Detect which cell encompasses the target text, then output its [x, y] center coordinate. 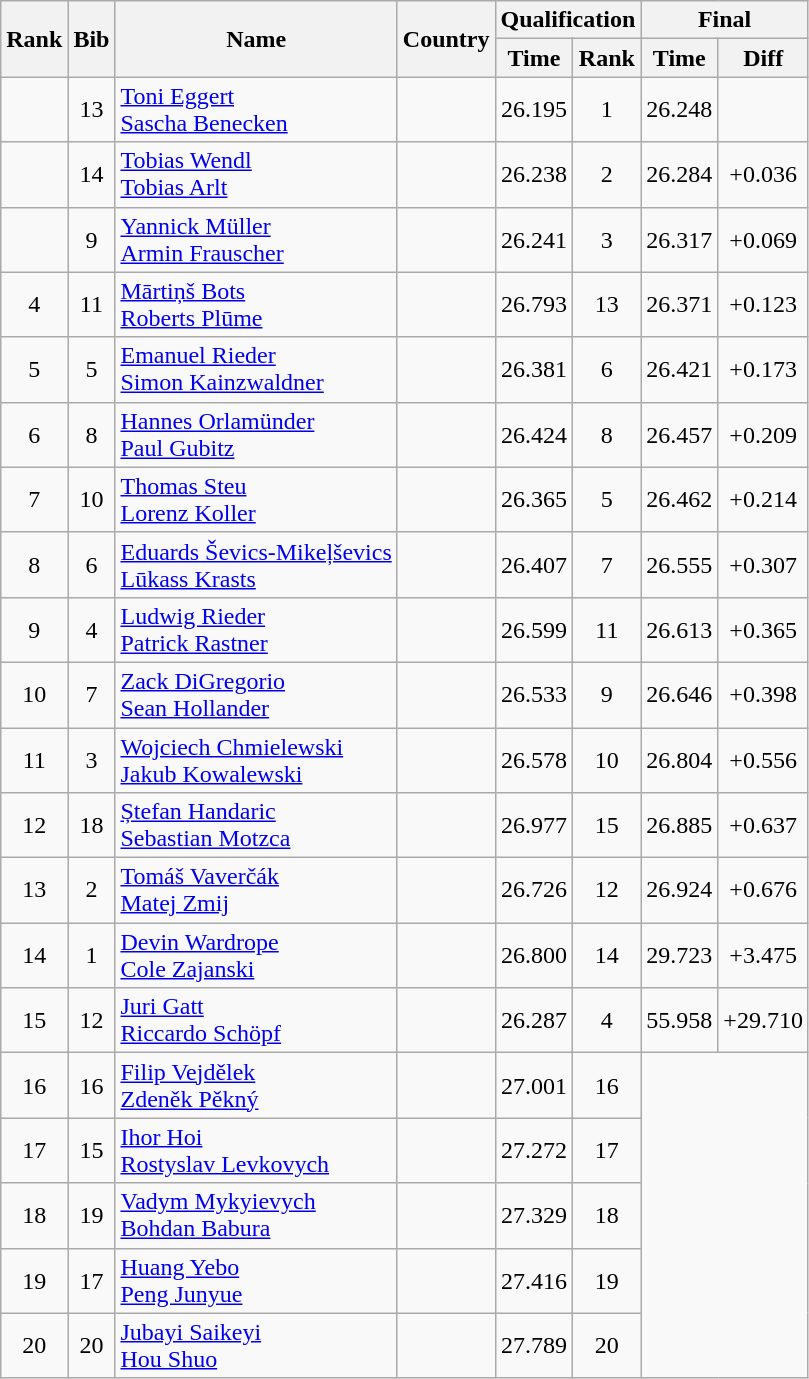
27.789 [534, 1346]
Wojciech ChmielewskiJakub Kowalewski [256, 760]
+3.475 [764, 956]
+0.637 [764, 826]
29.723 [680, 956]
26.555 [680, 564]
26.599 [534, 630]
26.462 [680, 500]
Tobias WendlTobias Arlt [256, 174]
+0.209 [764, 434]
27.329 [534, 1216]
Bib [92, 39]
26.804 [680, 760]
26.407 [534, 564]
26.365 [534, 500]
26.533 [534, 694]
Ihor HoiRostyslav Levkovych [256, 1150]
Diff [764, 58]
+0.036 [764, 174]
+0.365 [764, 630]
Tomáš VaverčákMatej Zmij [256, 890]
26.885 [680, 826]
Hannes OrlamünderPaul Gubitz [256, 434]
+0.398 [764, 694]
Ștefan HandaricSebastian Motzca [256, 826]
Qualification [568, 20]
+0.676 [764, 890]
Thomas SteuLorenz Koller [256, 500]
26.241 [534, 240]
27.001 [534, 1086]
+0.214 [764, 500]
Ludwig RiederPatrick Rastner [256, 630]
26.613 [680, 630]
Name [256, 39]
26.248 [680, 110]
+0.123 [764, 304]
26.793 [534, 304]
26.421 [680, 370]
Zack DiGregorioSean Hollander [256, 694]
26.424 [534, 434]
+0.173 [764, 370]
26.381 [534, 370]
26.646 [680, 694]
26.287 [534, 1020]
Final [725, 20]
+29.710 [764, 1020]
26.457 [680, 434]
Toni EggertSascha Benecken [256, 110]
26.924 [680, 890]
26.317 [680, 240]
Filip VejdělekZdeněk Pěkný [256, 1086]
Country [446, 39]
27.416 [534, 1280]
Emanuel RiederSimon Kainzwaldner [256, 370]
26.578 [534, 760]
27.272 [534, 1150]
26.371 [680, 304]
Devin WardropeCole Zajanski [256, 956]
Jubayi SaikeyiHou Shuo [256, 1346]
+0.307 [764, 564]
26.284 [680, 174]
26.195 [534, 110]
Mārtiņš BotsRoberts Plūme [256, 304]
Yannick MüllerArmin Frauscher [256, 240]
55.958 [680, 1020]
Vadym MykyievychBohdan Babura [256, 1216]
Juri GattRiccardo Schöpf [256, 1020]
26.800 [534, 956]
Huang YeboPeng Junyue [256, 1280]
26.238 [534, 174]
+0.069 [764, 240]
26.977 [534, 826]
Eduards Ševics-MikeļševicsLūkass Krasts [256, 564]
26.726 [534, 890]
+0.556 [764, 760]
